Detect which cell encompasses the target text, then output its (x, y) center coordinate. 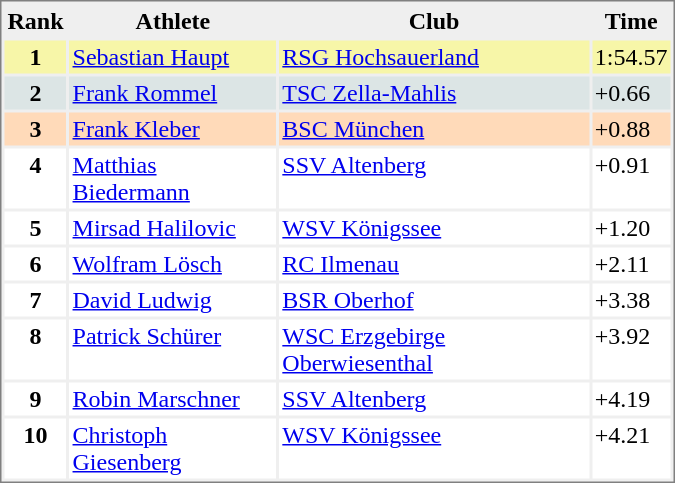
4 (35, 178)
Frank Kleber (174, 128)
TSC Zella-Mahlis (434, 92)
Wolfram Lösch (174, 264)
+0.66 (632, 92)
David Ludwig (174, 300)
+4.19 (632, 398)
Mirsad Halilovic (174, 228)
Frank Rommel (174, 92)
5 (35, 228)
+0.88 (632, 128)
WSC Erzgebirge Oberwiesenthal (434, 350)
Patrick Schürer (174, 350)
3 (35, 128)
+3.92 (632, 350)
+1.20 (632, 228)
Sebastian Haupt (174, 56)
BSR Oberhof (434, 300)
+0.91 (632, 178)
2 (35, 92)
9 (35, 398)
Time (632, 20)
RSG Hochsauerland (434, 56)
Athlete (174, 20)
BSC München (434, 128)
+2.11 (632, 264)
+4.21 (632, 448)
8 (35, 350)
Club (434, 20)
1 (35, 56)
7 (35, 300)
1:54.57 (632, 56)
Robin Marschner (174, 398)
Rank (35, 20)
+3.38 (632, 300)
Christoph Giesenberg (174, 448)
10 (35, 448)
Matthias Biedermann (174, 178)
6 (35, 264)
RC Ilmenau (434, 264)
